Search for the cell housing the specified text and yield its [x, y] center coordinate. 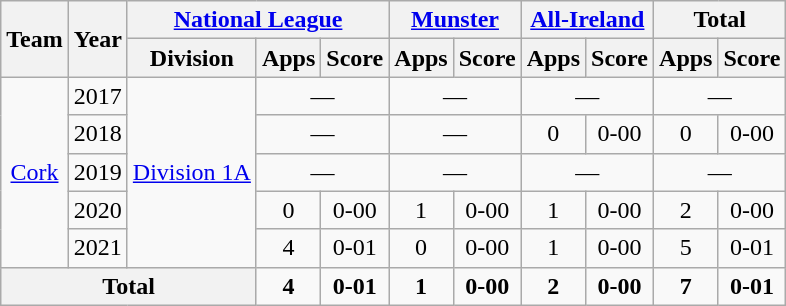
2021 [98, 248]
Division 1A [192, 172]
2020 [98, 210]
Year [98, 39]
2018 [98, 134]
Cork [35, 172]
National League [258, 20]
Team [35, 39]
All-Ireland [587, 20]
2017 [98, 96]
5 [686, 248]
7 [686, 286]
2019 [98, 172]
Munster [455, 20]
Division [192, 58]
